Search for the cell housing the specified text and yield its [x, y] center coordinate. 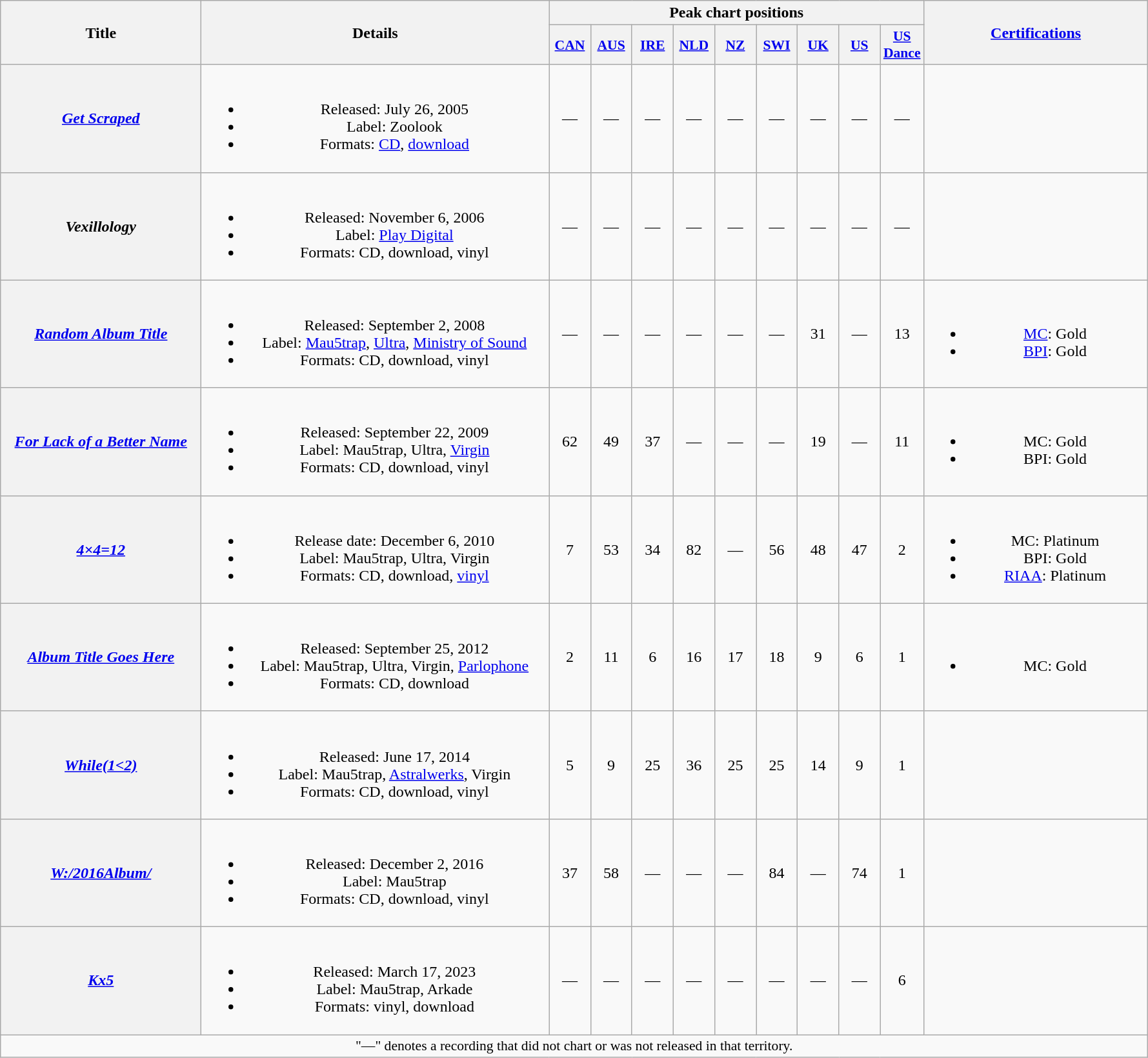
Get Scraped [101, 119]
Album Title Goes Here [101, 657]
NLD [694, 45]
IRE [652, 45]
CAN [570, 45]
Kx5 [101, 981]
Released: June 17, 2014Label: Mau5trap, Astralwerks, VirginFormats: CD, download, vinyl [376, 765]
Released: September 2, 2008Label: Mau5trap, Ultra, Ministry of SoundFormats: CD, download, vinyl [376, 334]
74 [860, 872]
16 [694, 657]
While(1<2) [101, 765]
MC: Gold [1036, 657]
18 [777, 657]
48 [818, 550]
19 [818, 441]
Released: September 22, 2009Label: Mau5trap, Ultra, VirginFormats: CD, download, vinyl [376, 441]
4×4=12 [101, 550]
82 [694, 550]
17 [735, 657]
Vexillology [101, 226]
5 [570, 765]
Details [376, 32]
For Lack of a Better Name [101, 441]
SWI [777, 45]
7 [570, 550]
AUS [611, 45]
USDance [902, 45]
Released: December 2, 2016Label: Mau5trapFormats: CD, download, vinyl [376, 872]
47 [860, 550]
56 [777, 550]
Released: July 26, 2005Label: ZoolookFormats: CD, download [376, 119]
Released: November 6, 2006Label: Play DigitalFormats: CD, download, vinyl [376, 226]
Certifications [1036, 32]
84 [777, 872]
Peak chart positions [737, 13]
34 [652, 550]
62 [570, 441]
NZ [735, 45]
14 [818, 765]
Released: March 17, 2023Label: Mau5trap, ArkadeFormats: vinyl, download [376, 981]
MC: PlatinumBPI: GoldRIAA: Platinum [1036, 550]
UK [818, 45]
31 [818, 334]
Title [101, 32]
49 [611, 441]
13 [902, 334]
US [860, 45]
53 [611, 550]
36 [694, 765]
Random Album Title [101, 334]
Release date: December 6, 2010Label: Mau5trap, Ultra, VirginFormats: CD, download, vinyl [376, 550]
W:/2016Album/ [101, 872]
"—" denotes a recording that did not chart or was not released in that territory. [574, 1046]
Released: September 25, 2012Label: Mau5trap, Ultra, Virgin, ParlophoneFormats: CD, download [376, 657]
58 [611, 872]
